Return the (x, y) coordinate for the center point of the cell that contains the specified text.  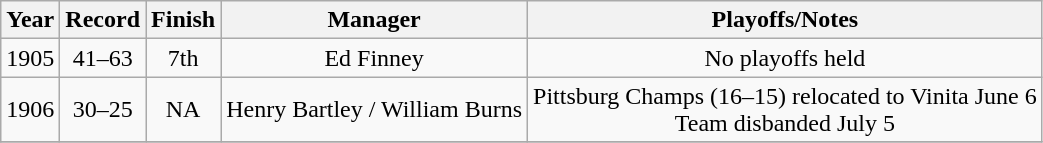
No playoffs held (786, 58)
Playoffs/Notes (786, 20)
Ed Finney (374, 58)
Manager (374, 20)
Year (30, 20)
Finish (184, 20)
41–63 (103, 58)
1906 (30, 110)
Record (103, 20)
1905 (30, 58)
NA (184, 110)
30–25 (103, 110)
Pittsburg Champs (16–15) relocated to Vinita June 6 Team disbanded July 5 (786, 110)
Henry Bartley / William Burns (374, 110)
7th (184, 58)
